Identify which cell holds the provided text, then report its [x, y] central coordinate. 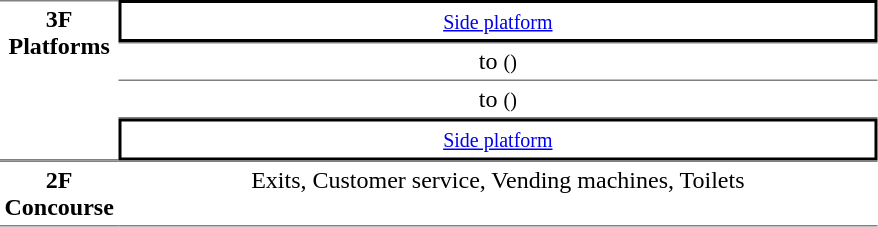
Exits, Customer service, Vending machines, Toilets [498, 193]
3FPlatforms [59, 80]
2FConcourse [59, 193]
